For the text-containing cell, return its midpoint in [X, Y] coordinate format. 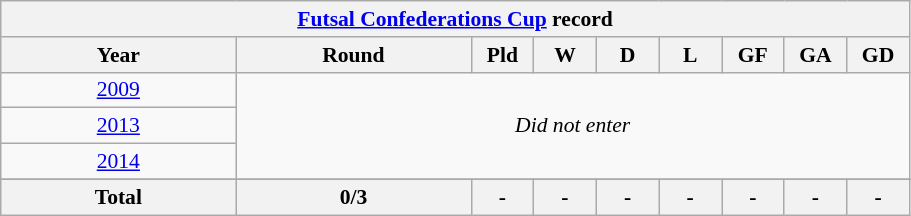
Futsal Confederations Cup record [456, 19]
Did not enter [573, 126]
2009 [118, 90]
L [690, 55]
GF [754, 55]
2014 [118, 162]
Round [354, 55]
Total [118, 197]
Year [118, 55]
2013 [118, 126]
0/3 [354, 197]
Pld [502, 55]
GD [878, 55]
W [566, 55]
GA [816, 55]
D [628, 55]
